From the cell containing the given text, extract its center point as [x, y] coordinate. 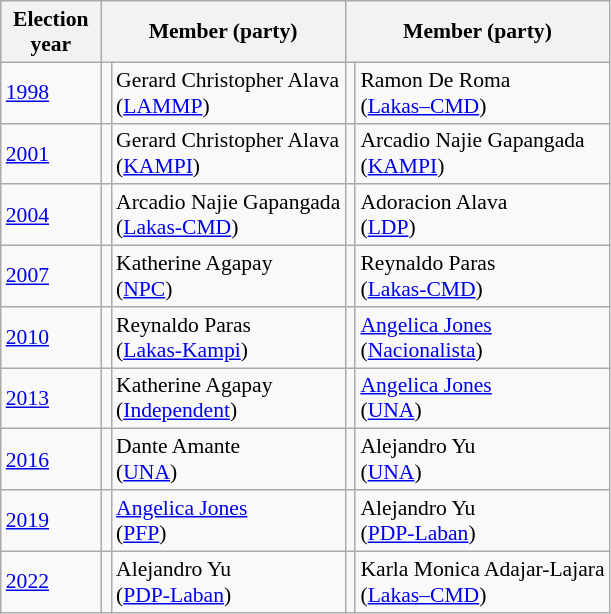
1998 [51, 92]
2004 [51, 216]
Reynaldo Paras(Lakas-Kampi) [228, 338]
2022 [51, 582]
2016 [51, 460]
Arcadio Najie Gapangada(KAMPI) [482, 154]
Katherine Agapay(Independent) [228, 398]
Reynaldo Paras(Lakas-CMD) [482, 276]
2001 [51, 154]
2013 [51, 398]
Ramon De Roma(Lakas–CMD) [482, 92]
Gerard Christopher Alava(KAMPI) [228, 154]
Angelica Jones(Nacionalista) [482, 338]
2007 [51, 276]
2019 [51, 520]
Angelica Jones(UNA) [482, 398]
Angelica Jones(PFP) [228, 520]
2010 [51, 338]
Katherine Agapay(NPC) [228, 276]
Electionyear [51, 32]
Alejandro Yu(UNA) [482, 460]
Gerard Christopher Alava(LAMMP) [228, 92]
Dante Amante(UNA) [228, 460]
Arcadio Najie Gapangada(Lakas-CMD) [228, 216]
Adoracion Alava(LDP) [482, 216]
Karla Monica Adajar-Lajara(Lakas–CMD) [482, 582]
